Return the (X, Y) coordinate for the center point of the cell that contains the specified text.  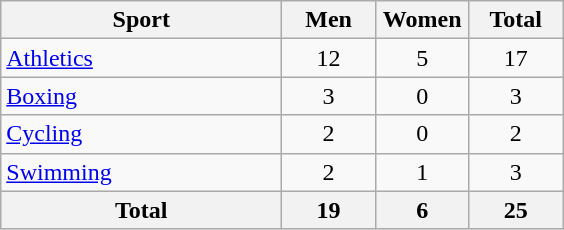
1 (422, 172)
12 (329, 58)
6 (422, 210)
19 (329, 210)
Athletics (142, 58)
17 (516, 58)
Men (329, 20)
5 (422, 58)
Sport (142, 20)
Swimming (142, 172)
Cycling (142, 134)
Boxing (142, 96)
Women (422, 20)
25 (516, 210)
